Scan for the cell matching the given text and deliver its (X, Y) coordinate at center. 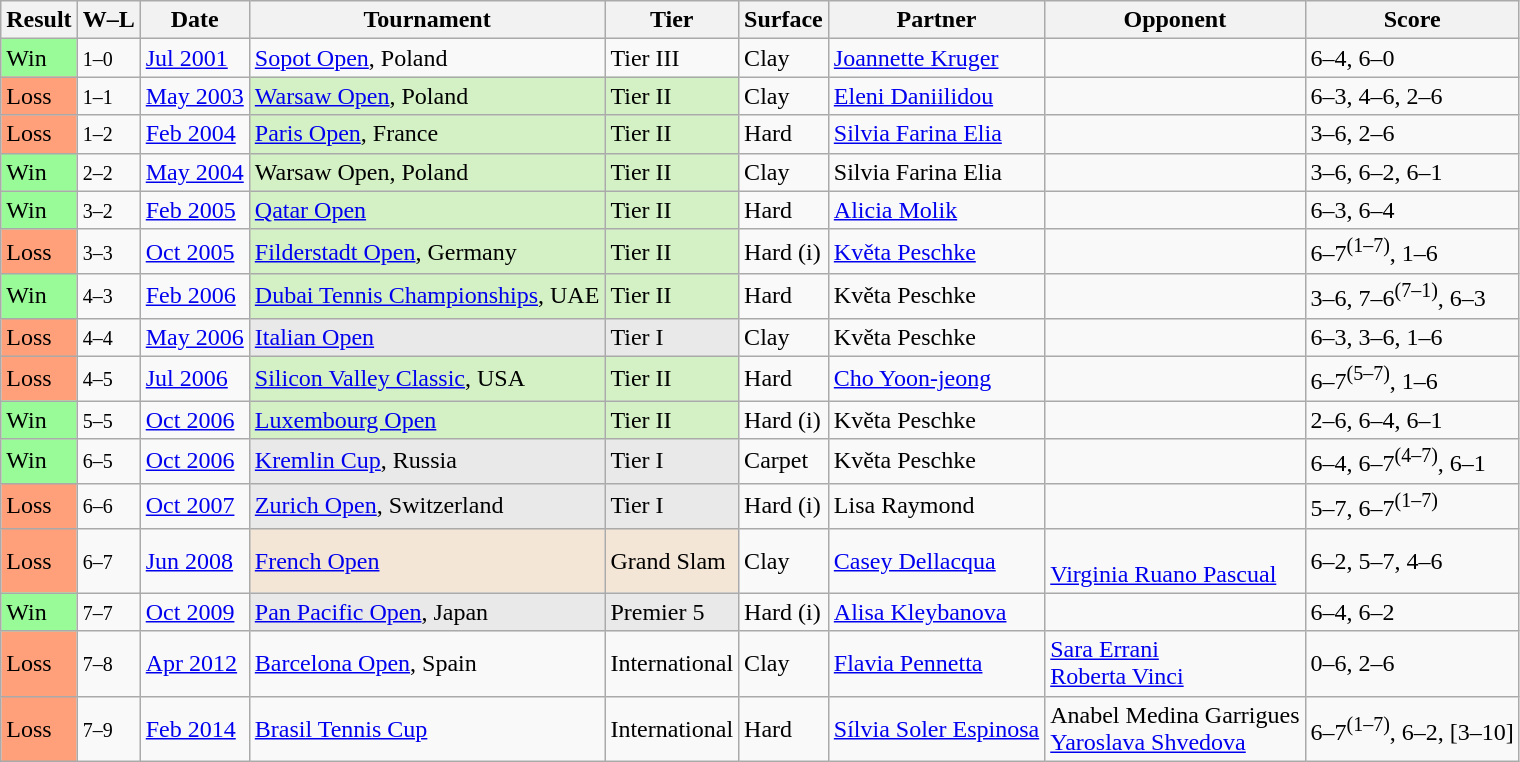
4–5 (108, 378)
6–5 (108, 462)
6–7(5–7), 1–6 (1412, 378)
May 2003 (194, 96)
Feb 2014 (194, 728)
Barcelona Open, Spain (427, 664)
Tier (672, 20)
2–6, 6–4, 6–1 (1412, 420)
Oct 2009 (194, 612)
4–3 (108, 296)
Alicia Molik (936, 210)
7–8 (108, 664)
Carpet (784, 462)
6–7(1–7), 6–2, [3–10] (1412, 728)
May 2006 (194, 337)
Result (39, 20)
6–4, 6–7(4–7), 6–1 (1412, 462)
6–3, 6–4 (1412, 210)
2–2 (108, 172)
Alisa Kleybanova (936, 612)
Zurich Open, Switzerland (427, 506)
Kremlin Cup, Russia (427, 462)
Oct 2007 (194, 506)
Silicon Valley Classic, USA (427, 378)
Feb 2006 (194, 296)
4–4 (108, 337)
Apr 2012 (194, 664)
Casey Dellacqua (936, 560)
Dubai Tennis Championships, UAE (427, 296)
Jul 2001 (194, 58)
Grand Slam (672, 560)
5–7, 6–7(1–7) (1412, 506)
3–6, 7–6(7–1), 6–3 (1412, 296)
6–3, 3–6, 1–6 (1412, 337)
W–L (108, 20)
Pan Pacific Open, Japan (427, 612)
Jun 2008 (194, 560)
Brasil Tennis Cup (427, 728)
7–7 (108, 612)
Sílvia Soler Espinosa (936, 728)
Tournament (427, 20)
Premier 5 (672, 612)
1–1 (108, 96)
May 2004 (194, 172)
Eleni Daniilidou (936, 96)
Luxembourg Open (427, 420)
6–4, 6–0 (1412, 58)
Anabel Medina Garrigues Yaroslava Shvedova (1175, 728)
Paris Open, France (427, 134)
Partner (936, 20)
3–6, 6–2, 6–1 (1412, 172)
Jul 2006 (194, 378)
Score (1412, 20)
Sara Errani Roberta Vinci (1175, 664)
5–5 (108, 420)
Filderstadt Open, Germany (427, 252)
6–7 (108, 560)
Flavia Pennetta (936, 664)
Feb 2005 (194, 210)
Oct 2005 (194, 252)
6–4, 6–2 (1412, 612)
Opponent (1175, 20)
6–3, 4–6, 2–6 (1412, 96)
Date (194, 20)
Sopot Open, Poland (427, 58)
1–0 (108, 58)
Virginia Ruano Pascual (1175, 560)
1–2 (108, 134)
3–2 (108, 210)
0–6, 2–6 (1412, 664)
Feb 2004 (194, 134)
Joannette Kruger (936, 58)
Tier III (672, 58)
3–6, 2–6 (1412, 134)
6–6 (108, 506)
3–3 (108, 252)
Cho Yoon-jeong (936, 378)
7–9 (108, 728)
French Open (427, 560)
Qatar Open (427, 210)
6–7(1–7), 1–6 (1412, 252)
Italian Open (427, 337)
Lisa Raymond (936, 506)
6–2, 5–7, 4–6 (1412, 560)
Surface (784, 20)
